Scan for the cell matching the given text and deliver its (X, Y) coordinate at center. 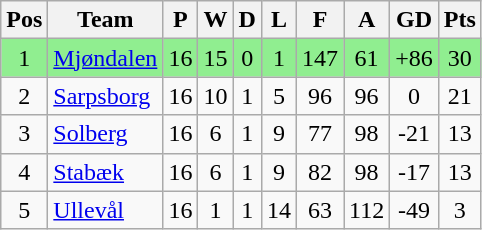
82 (320, 172)
4 (24, 172)
Pos (24, 20)
Stabæk (106, 172)
Pts (460, 20)
Ullevål (106, 210)
+86 (414, 58)
-49 (414, 210)
14 (278, 210)
61 (367, 58)
112 (367, 210)
A (367, 20)
63 (320, 210)
D (247, 20)
-17 (414, 172)
15 (216, 58)
Sarpsborg (106, 96)
F (320, 20)
21 (460, 96)
77 (320, 134)
10 (216, 96)
Solberg (106, 134)
147 (320, 58)
L (278, 20)
W (216, 20)
30 (460, 58)
-21 (414, 134)
P (180, 20)
Mjøndalen (106, 58)
Team (106, 20)
2 (24, 96)
GD (414, 20)
